Identify which cell holds the provided text, then report its (X, Y) central coordinate. 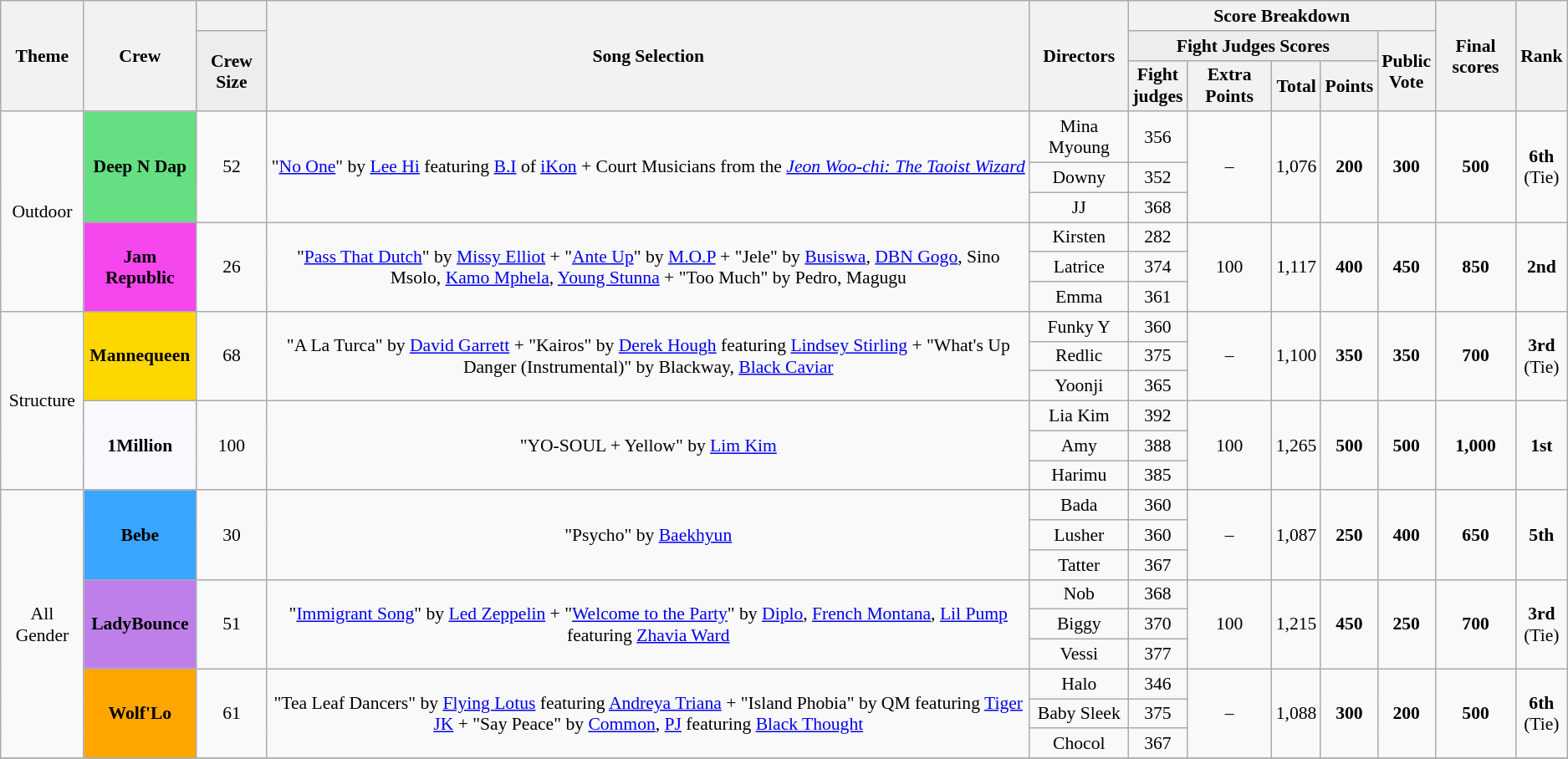
385 (1157, 476)
Yoonji (1079, 386)
Wolf'Lo (140, 714)
5th (1542, 535)
Points (1349, 85)
Kirsten (1079, 237)
"YO-SOUL + Yellow" by Lim Kim (648, 446)
1,265 (1296, 446)
Emma (1079, 297)
All Gender (42, 625)
356 (1157, 137)
Latrice (1079, 267)
LadyBounce (140, 624)
Halo (1079, 684)
Nob (1079, 594)
"Immigrant Song" by Led Zeppelin + "Welcome to the Party" by Diplo, French Montana, Lil Pump featuring Zhavia Ward (648, 624)
2nd (1542, 267)
Lia Kim (1079, 416)
JJ (1079, 207)
Bada (1079, 506)
Biggy (1079, 624)
Final scores (1475, 56)
Jam Republic (140, 267)
392 (1157, 416)
Downy (1079, 178)
Baby Sleek (1079, 714)
"Psycho" by Baekhyun (648, 535)
Total (1296, 85)
PublicVote (1407, 72)
Song Selection (648, 56)
Chocol (1079, 744)
Extra Points (1229, 85)
Outdoor (42, 212)
Lusher (1079, 535)
Mina Myoung (1079, 137)
Fightjudges (1157, 85)
365 (1157, 386)
1,076 (1296, 167)
Deep N Dap (140, 167)
1st (1542, 446)
Rank (1542, 56)
388 (1157, 446)
Crew Size (232, 72)
1,215 (1296, 624)
51 (232, 624)
Directors (1079, 56)
Theme (42, 56)
1,117 (1296, 267)
30 (232, 535)
Crew (140, 56)
282 (1157, 237)
650 (1475, 535)
1,087 (1296, 535)
1,000 (1475, 446)
68 (232, 356)
Score Breakdown (1281, 16)
"No One" by Lee Hi featuring B.I of iKon + Court Musicians from the Jeon Woo-chi: The Taoist Wizard (648, 167)
850 (1475, 267)
352 (1157, 178)
Structure (42, 401)
Vessi (1079, 655)
Tatter (1079, 565)
Bebe (140, 535)
61 (232, 714)
Mannequeen (140, 356)
Fight Judges Scores (1253, 46)
26 (232, 267)
Funky Y (1079, 327)
Harimu (1079, 476)
1,100 (1296, 356)
346 (1157, 684)
370 (1157, 624)
374 (1157, 267)
Amy (1079, 446)
Redlic (1079, 356)
52 (232, 167)
361 (1157, 297)
"A La Turca" by David Garrett + "Kairos" by Derek Hough featuring Lindsey Stirling + "What's Up Danger (Instrumental)" by Blackway, Black Caviar (648, 356)
377 (1157, 655)
1Million (140, 446)
1,088 (1296, 714)
